Identify which cell holds the provided text, then report its [x, y] central coordinate. 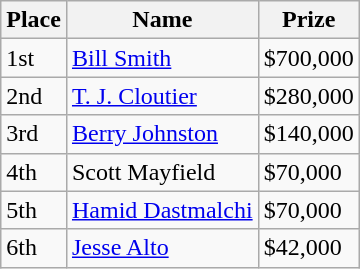
Name [162, 20]
Place [34, 20]
Jesse Alto [162, 248]
Bill Smith [162, 58]
3rd [34, 134]
Hamid Dastmalchi [162, 210]
1st [34, 58]
$280,000 [308, 96]
5th [34, 210]
$42,000 [308, 248]
$700,000 [308, 58]
Prize [308, 20]
4th [34, 172]
Berry Johnston [162, 134]
T. J. Cloutier [162, 96]
2nd [34, 96]
$140,000 [308, 134]
6th [34, 248]
Scott Mayfield [162, 172]
